Pinpoint the cell where the given text exists, returning its (X, Y) midpoint coordinate. 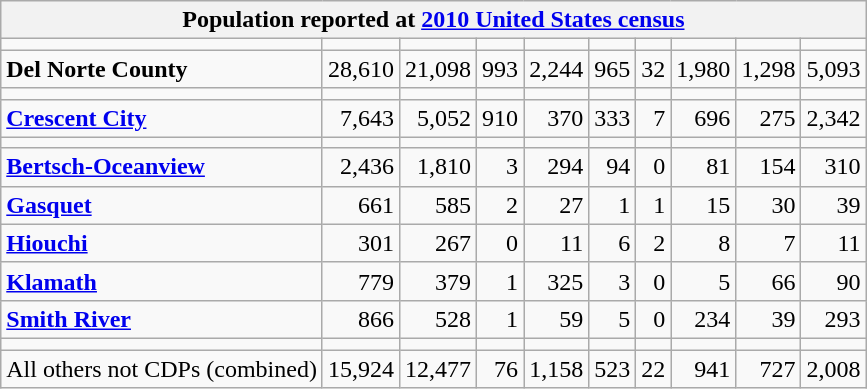
Hiouchi (162, 243)
523 (612, 369)
Population reported at 2010 United States census (434, 20)
12,477 (438, 369)
21,098 (438, 69)
2,244 (556, 69)
5,093 (834, 69)
32 (654, 69)
379 (438, 281)
154 (768, 167)
779 (360, 281)
293 (834, 319)
All others not CDPs (combined) (162, 369)
81 (704, 167)
325 (556, 281)
2,436 (360, 167)
8 (704, 243)
910 (500, 118)
1,810 (438, 167)
Del Norte County (162, 69)
2,008 (834, 369)
22 (654, 369)
Gasquet (162, 205)
696 (704, 118)
866 (360, 319)
90 (834, 281)
310 (834, 167)
66 (768, 281)
7,643 (360, 118)
5,052 (438, 118)
965 (612, 69)
1,298 (768, 69)
294 (556, 167)
585 (438, 205)
275 (768, 118)
Bertsch-Oceanview (162, 167)
661 (360, 205)
Crescent City (162, 118)
941 (704, 369)
94 (612, 167)
27 (556, 205)
59 (556, 319)
370 (556, 118)
76 (500, 369)
301 (360, 243)
234 (704, 319)
528 (438, 319)
Smith River (162, 319)
Klamath (162, 281)
1,980 (704, 69)
2,342 (834, 118)
6 (612, 243)
15 (704, 205)
333 (612, 118)
727 (768, 369)
267 (438, 243)
28,610 (360, 69)
30 (768, 205)
15,924 (360, 369)
993 (500, 69)
1,158 (556, 369)
